Search for the cell housing the specified text and yield its (x, y) center coordinate. 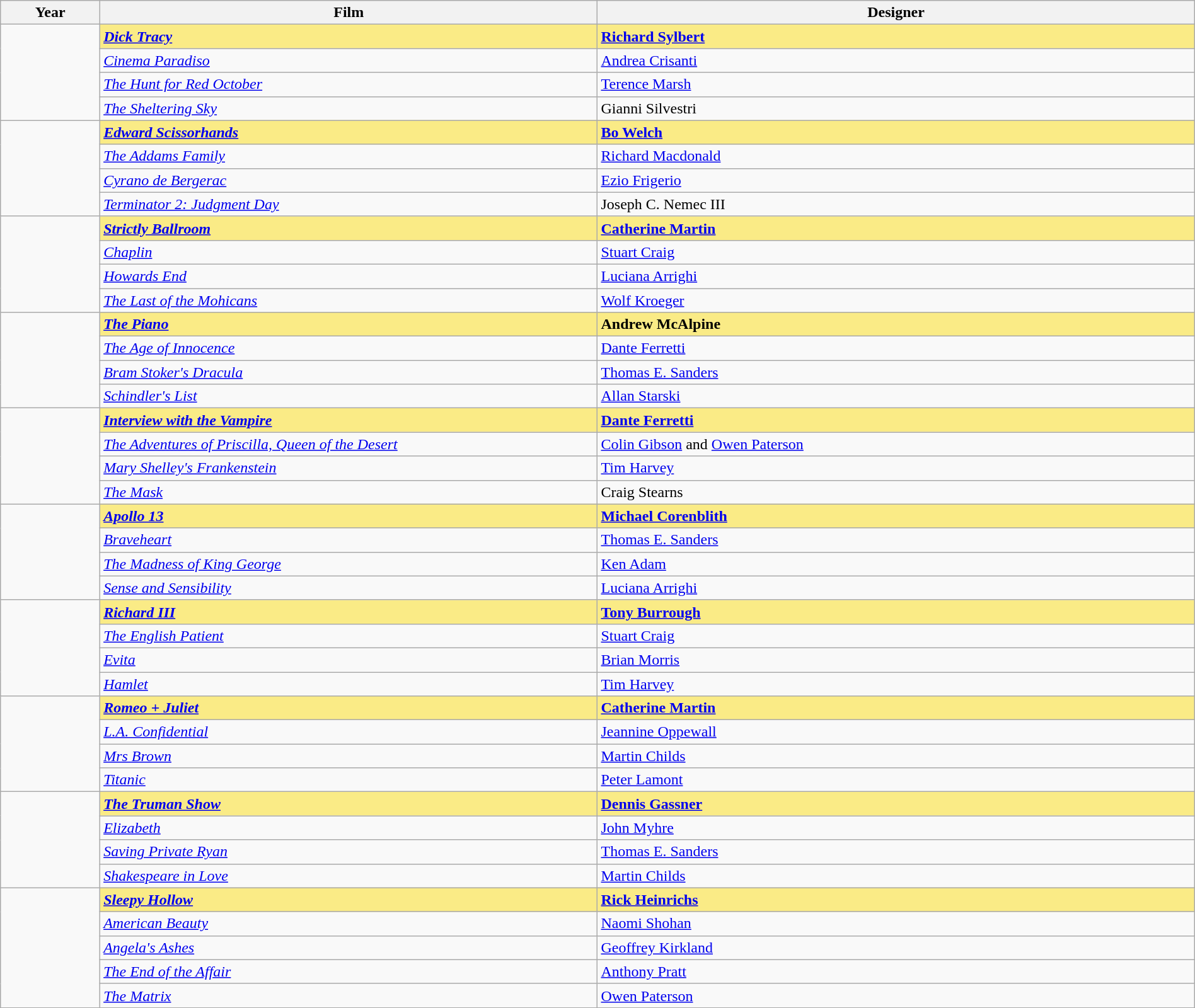
L.A. Confidential (349, 732)
Jeannine Oppewall (896, 732)
The Piano (349, 324)
Saving Private Ryan (349, 852)
Ken Adam (896, 564)
The Age of Innocence (349, 348)
Film (349, 13)
The Addams Family (349, 156)
Rick Heinrichs (896, 900)
The English Patient (349, 636)
The Last of the Mohicans (349, 301)
John Myhre (896, 828)
Owen Paterson (896, 995)
Richard III (349, 612)
The Madness of King George (349, 564)
Terence Marsh (896, 84)
Andrew McAlpine (896, 324)
American Beauty (349, 924)
Joseph C. Nemec III (896, 204)
Braveheart (349, 540)
Edward Scissorhands (349, 132)
Geoffrey Kirkland (896, 948)
Strictly Ballroom (349, 228)
Peter Lamont (896, 780)
The Mask (349, 492)
Year (50, 13)
Hamlet (349, 684)
Brian Morris (896, 660)
The End of the Affair (349, 971)
Gianni Silvestri (896, 108)
Bo Welch (896, 132)
Sense and Sensibility (349, 588)
Shakespeare in Love (349, 876)
The Sheltering Sky (349, 108)
Dick Tracy (349, 37)
Designer (896, 13)
Anthony Pratt (896, 971)
Terminator 2: Judgment Day (349, 204)
Richard Macdonald (896, 156)
Ezio Frigerio (896, 180)
Evita (349, 660)
Sleepy Hollow (349, 900)
Allan Starski (896, 396)
Cyrano de Bergerac (349, 180)
Tony Burrough (896, 612)
Naomi Shohan (896, 924)
Apollo 13 (349, 516)
The Adventures of Priscilla, Queen of the Desert (349, 444)
Colin Gibson and Owen Paterson (896, 444)
Mrs Brown (349, 756)
Cinema Paradiso (349, 60)
Mary Shelley's Frankenstein (349, 468)
Schindler's List (349, 396)
Howards End (349, 276)
Richard Sylbert (896, 37)
Andrea Crisanti (896, 60)
Dennis Gassner (896, 804)
Romeo + Juliet (349, 708)
The Truman Show (349, 804)
Chaplin (349, 252)
Wolf Kroeger (896, 301)
Elizabeth (349, 828)
Craig Stearns (896, 492)
Michael Corenblith (896, 516)
Bram Stoker's Dracula (349, 372)
The Matrix (349, 995)
Titanic (349, 780)
Interview with the Vampire (349, 420)
Angela's Ashes (349, 948)
The Hunt for Red October (349, 84)
